Output the [x, y] coordinate of the center of the cell containing the given text.  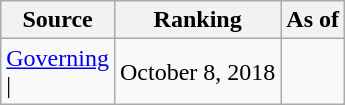
As of [313, 20]
Source [58, 20]
October 8, 2018 [197, 72]
Governing| [58, 72]
Ranking [197, 20]
